Output the (X, Y) coordinate of the center of the cell containing the given text.  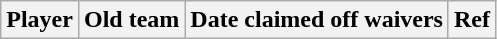
Player (40, 20)
Date claimed off waivers (317, 20)
Ref (472, 20)
Old team (131, 20)
